Return the [X, Y] coordinate for the center point of the cell that contains the specified text.  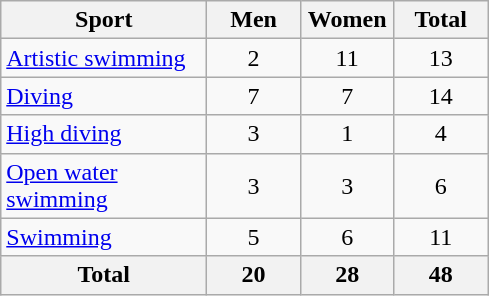
1 [347, 134]
14 [441, 96]
Artistic swimming [104, 58]
Diving [104, 96]
High diving [104, 134]
Men [254, 20]
48 [441, 275]
Sport [104, 20]
Women [347, 20]
4 [441, 134]
Swimming [104, 237]
20 [254, 275]
28 [347, 275]
2 [254, 58]
Open water swimming [104, 186]
5 [254, 237]
13 [441, 58]
